Return the (X, Y) coordinate for the center point of the cell that contains the specified text.  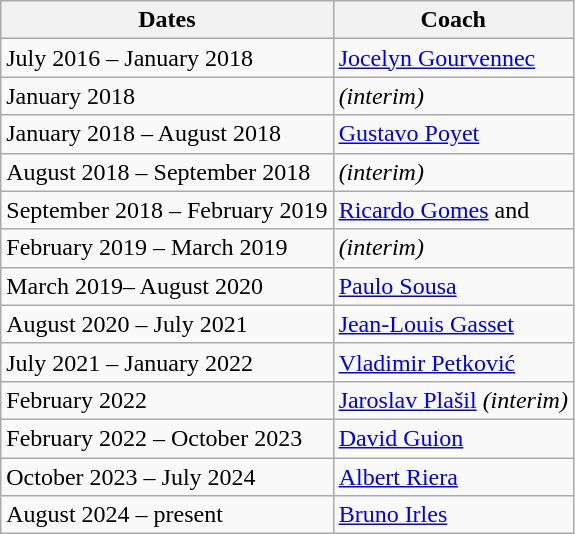
Dates (167, 20)
February 2019 – March 2019 (167, 248)
February 2022 (167, 400)
August 2020 – July 2021 (167, 324)
Paulo Sousa (453, 286)
July 2016 – January 2018 (167, 58)
August 2024 – present (167, 515)
Coach (453, 20)
Jaroslav Plašil (interim) (453, 400)
February 2022 – October 2023 (167, 438)
September 2018 – February 2019 (167, 210)
January 2018 (167, 96)
Jean-Louis Gasset (453, 324)
January 2018 – August 2018 (167, 134)
Albert Riera (453, 477)
October 2023 – July 2024 (167, 477)
Gustavo Poyet (453, 134)
Jocelyn Gourvennec (453, 58)
Bruno Irles (453, 515)
March 2019– August 2020 (167, 286)
David Guion (453, 438)
August 2018 – September 2018 (167, 172)
Vladimir Petković (453, 362)
July 2021 – January 2022 (167, 362)
Ricardo Gomes and (453, 210)
